Locate the cell with the specified text and output its [X, Y] center coordinate. 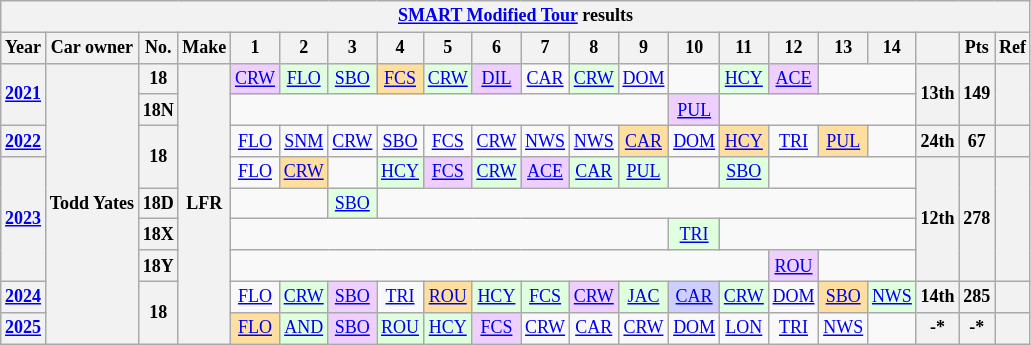
13th [938, 94]
1 [256, 48]
9 [644, 48]
Todd Yates [92, 204]
18X [158, 234]
7 [546, 48]
13 [844, 48]
2023 [24, 220]
Year [24, 48]
4 [400, 48]
DIL [496, 78]
LFR [204, 204]
10 [694, 48]
18D [158, 204]
8 [594, 48]
3 [352, 48]
Ref [1013, 48]
SNM [304, 140]
2022 [24, 140]
278 [977, 220]
6 [496, 48]
LON [744, 328]
2024 [24, 296]
14th [938, 296]
2025 [24, 328]
Pts [977, 48]
67 [977, 140]
12th [938, 220]
24th [938, 140]
149 [977, 94]
18Y [158, 266]
AND [304, 328]
No. [158, 48]
Car owner [92, 48]
11 [744, 48]
Make [204, 48]
18N [158, 110]
JAC [644, 296]
5 [448, 48]
14 [892, 48]
2 [304, 48]
SMART Modified Tour results [516, 16]
12 [794, 48]
285 [977, 296]
2021 [24, 94]
